Output the [x, y] coordinate of the center of the cell containing the given text.  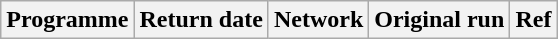
Network [318, 20]
Ref [534, 20]
Original run [440, 20]
Programme [68, 20]
Return date [201, 20]
